Output the [x, y] coordinate of the center of the cell containing the given text.  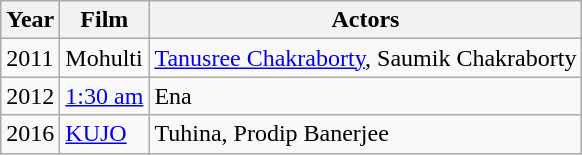
KUJO [104, 134]
Actors [366, 20]
2016 [30, 134]
1:30 am [104, 96]
Mohulti [104, 58]
Film [104, 20]
2012 [30, 96]
Tanusree Chakraborty, Saumik Chakraborty [366, 58]
Ena [366, 96]
Tuhina, Prodip Banerjee [366, 134]
2011 [30, 58]
Year [30, 20]
